Determine the [X, Y] coordinate at the center of the cell enclosing the given text.  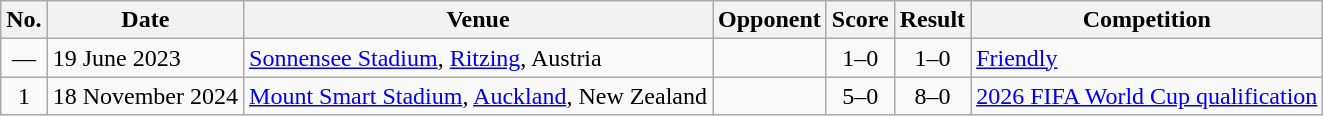
2026 FIFA World Cup qualification [1147, 96]
5–0 [860, 96]
1 [24, 96]
Score [860, 20]
Competition [1147, 20]
Sonnensee Stadium, Ritzing, Austria [478, 58]
Mount Smart Stadium, Auckland, New Zealand [478, 96]
Result [932, 20]
Venue [478, 20]
Friendly [1147, 58]
19 June 2023 [145, 58]
No. [24, 20]
18 November 2024 [145, 96]
Date [145, 20]
Opponent [770, 20]
8–0 [932, 96]
— [24, 58]
